Capture the cell that displays the provided text and extract its [x, y] central coordinate. 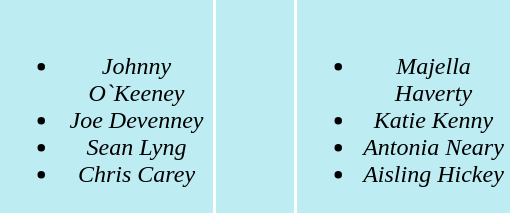
Johnny O`KeeneyJoe DevenneySean LyngChris Carey [106, 106]
Majella HavertyKatie KennyAntonia NearyAisling Hickey [404, 106]
